Capture the cell that displays the provided text and extract its (x, y) central coordinate. 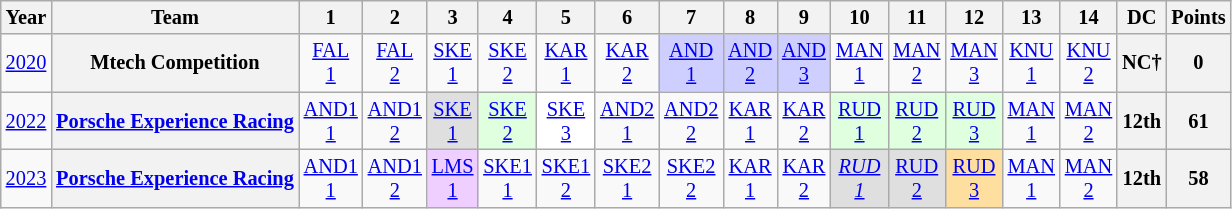
1 (331, 17)
0 (1198, 63)
FAL2 (395, 63)
6 (627, 17)
13 (1032, 17)
58 (1198, 178)
SKE21 (627, 178)
SKE3 (566, 121)
AND2 (750, 63)
14 (1088, 17)
2020 (26, 63)
Year (26, 17)
8 (750, 17)
FAL1 (331, 63)
9 (804, 17)
5 (566, 17)
AND22 (691, 121)
7 (691, 17)
SKE12 (566, 178)
Points (1198, 17)
12 (974, 17)
SKE22 (691, 178)
2 (395, 17)
KNU2 (1088, 63)
KNU1 (1032, 63)
DC (1142, 17)
61 (1198, 121)
10 (860, 17)
AND3 (804, 63)
MAN3 (974, 63)
AND21 (627, 121)
2022 (26, 121)
AND1 (691, 63)
LMS1 (453, 178)
Mtech Competition (175, 63)
2023 (26, 178)
NC† (1142, 63)
SKE11 (507, 178)
11 (916, 17)
Team (175, 17)
4 (507, 17)
3 (453, 17)
